Identify which cell holds the provided text, then report its [X, Y] central coordinate. 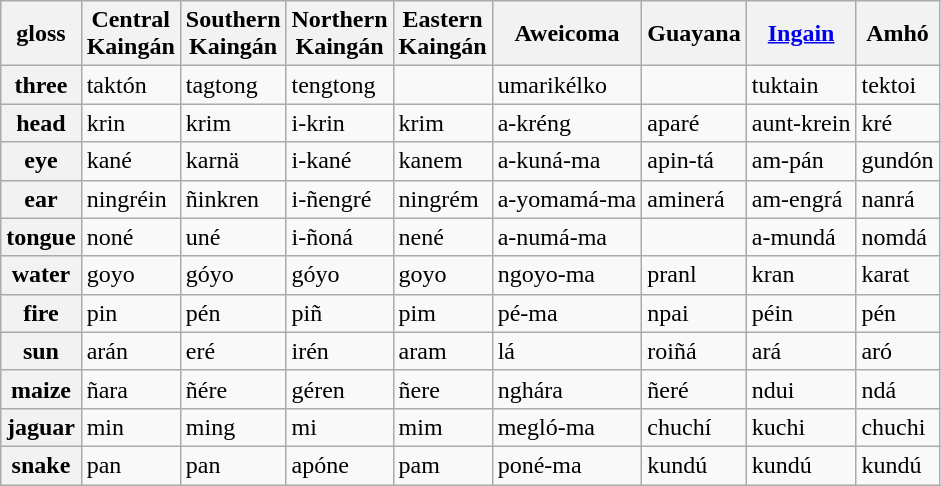
kanem [442, 161]
péin [801, 313]
Southern Kaingán [233, 34]
maize [41, 389]
a-mundá [801, 237]
uné [233, 237]
pranl [694, 275]
eye [41, 161]
pé-ma [567, 313]
Guayana [694, 34]
Northern Kaingán [340, 34]
tengtong [340, 85]
ñére [233, 389]
kré [898, 123]
gundón [898, 161]
taktón [130, 85]
karat [898, 275]
ngoyo-ma [567, 275]
ndá [898, 389]
noné [130, 237]
Eastern Kaingán [442, 34]
i-krin [340, 123]
aró [898, 351]
a-numá-ma [567, 237]
i-kané [340, 161]
ñere [442, 389]
ará [801, 351]
nghára [567, 389]
umarikélko [567, 85]
Ingain [801, 34]
krin [130, 123]
fire [41, 313]
am-pán [801, 161]
poné-ma [567, 465]
apóne [340, 465]
ningrém [442, 199]
kuchi [801, 427]
roiñá [694, 351]
sun [41, 351]
a-yomamá-ma [567, 199]
tongue [41, 237]
mim [442, 427]
water [41, 275]
lá [567, 351]
head [41, 123]
aunt-krein [801, 123]
i-ñengré [340, 199]
ear [41, 199]
apin-tá [694, 161]
tagtong [233, 85]
pim [442, 313]
ningréin [130, 199]
three [41, 85]
a-kréng [567, 123]
ñinkren [233, 199]
irén [340, 351]
jaguar [41, 427]
tuktain [801, 85]
arán [130, 351]
snake [41, 465]
npai [694, 313]
chuchi [898, 427]
chuchí [694, 427]
karnä [233, 161]
piñ [340, 313]
Aweicoma [567, 34]
ñara [130, 389]
nomdá [898, 237]
aparé [694, 123]
Central Kaingán [130, 34]
nené [442, 237]
mi [340, 427]
megló-ma [567, 427]
géren [340, 389]
ming [233, 427]
am-engrá [801, 199]
eré [233, 351]
ndui [801, 389]
gloss [41, 34]
a-kuná-ma [567, 161]
tektoi [898, 85]
aminerá [694, 199]
Amhó [898, 34]
min [130, 427]
pin [130, 313]
kané [130, 161]
pam [442, 465]
ñeré [694, 389]
nanrá [898, 199]
kran [801, 275]
aram [442, 351]
i-ñoná [340, 237]
